Provide the (x, y) coordinate of the cell's center where the given text is located.  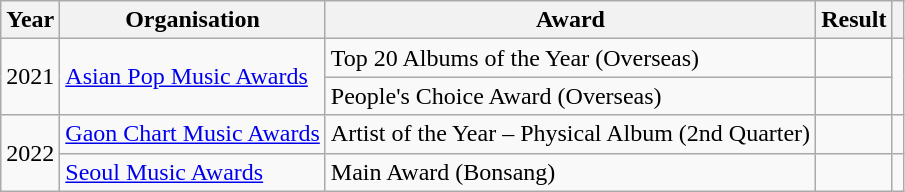
2021 (30, 77)
Asian Pop Music Awards (193, 77)
People's Choice Award (Overseas) (570, 96)
2022 (30, 153)
Award (570, 20)
Organisation (193, 20)
Seoul Music Awards (193, 172)
Main Award (Bonsang) (570, 172)
Result (854, 20)
Gaon Chart Music Awards (193, 134)
Top 20 Albums of the Year (Overseas) (570, 58)
Artist of the Year – Physical Album (2nd Quarter) (570, 134)
Year (30, 20)
